Locate the cell with the specified text and output its [x, y] center coordinate. 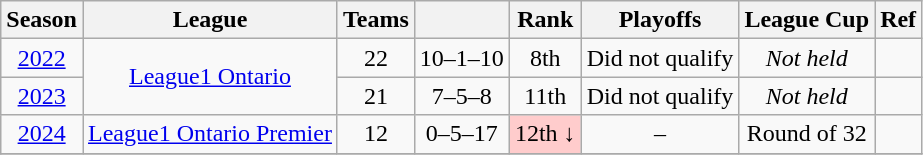
League1 Ontario Premier [210, 134]
Rank [545, 20]
0–5–17 [462, 134]
2022 [42, 58]
12th ↓ [545, 134]
League Cup [807, 20]
10–1–10 [462, 58]
2023 [42, 96]
8th [545, 58]
League1 Ontario [210, 77]
12 [376, 134]
League [210, 20]
Playoffs [660, 20]
7–5–8 [462, 96]
Ref [898, 20]
11th [545, 96]
2024 [42, 134]
21 [376, 96]
– [660, 134]
Round of 32 [807, 134]
Season [42, 20]
22 [376, 58]
Teams [376, 20]
